Identify which cell holds the provided text, then report its [X, Y] central coordinate. 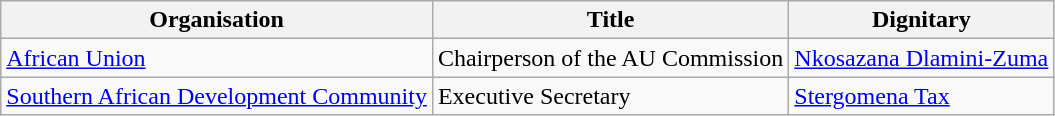
Chairperson of the AU Commission [610, 58]
Organisation [217, 20]
Nkosazana Dlamini-Zuma [922, 58]
African Union [217, 58]
Stergomena Tax [922, 96]
Southern African Development Community [217, 96]
Executive Secretary [610, 96]
Dignitary [922, 20]
Title [610, 20]
